Output the [x, y] coordinate of the center of the cell containing the given text.  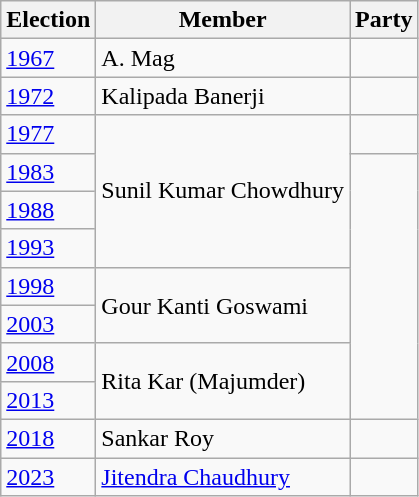
2013 [48, 400]
2008 [48, 362]
Sunil Kumar Chowdhury [223, 191]
1983 [48, 172]
2003 [48, 324]
Kalipada Banerji [223, 96]
A. Mag [223, 58]
1988 [48, 210]
1993 [48, 248]
1972 [48, 96]
Rita Kar (Majumder) [223, 381]
Party [384, 20]
Jitendra Chaudhury [223, 477]
Sankar Roy [223, 438]
Member [223, 20]
1977 [48, 134]
Gour Kanti Goswami [223, 305]
1998 [48, 286]
2023 [48, 477]
1967 [48, 58]
2018 [48, 438]
Election [48, 20]
